Return the [X, Y] coordinate for the center point of the cell that contains the specified text.  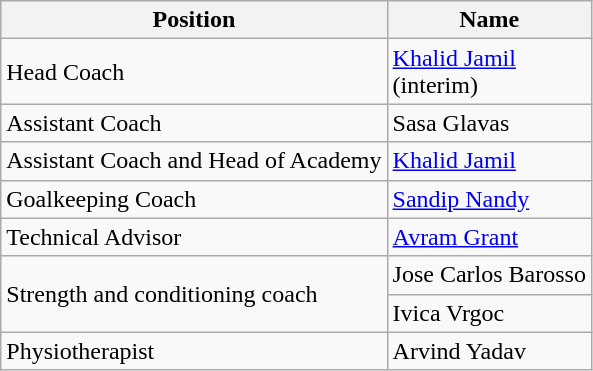
Ivica Vrgoc [489, 313]
Arvind Yadav [489, 351]
Jose Carlos Barosso [489, 275]
Physiotherapist [194, 351]
Sandip Nandy [489, 199]
Head Coach [194, 72]
Assistant Coach [194, 123]
Name [489, 20]
Khalid Jamil [489, 161]
Khalid Jamil(interim) [489, 72]
Avram Grant [489, 237]
Technical Advisor [194, 237]
Goalkeeping Coach [194, 199]
Position [194, 20]
Strength and conditioning coach [194, 294]
Sasa Glavas [489, 123]
Assistant Coach and Head of Academy [194, 161]
